Detect which cell encompasses the target text, then output its [x, y] center coordinate. 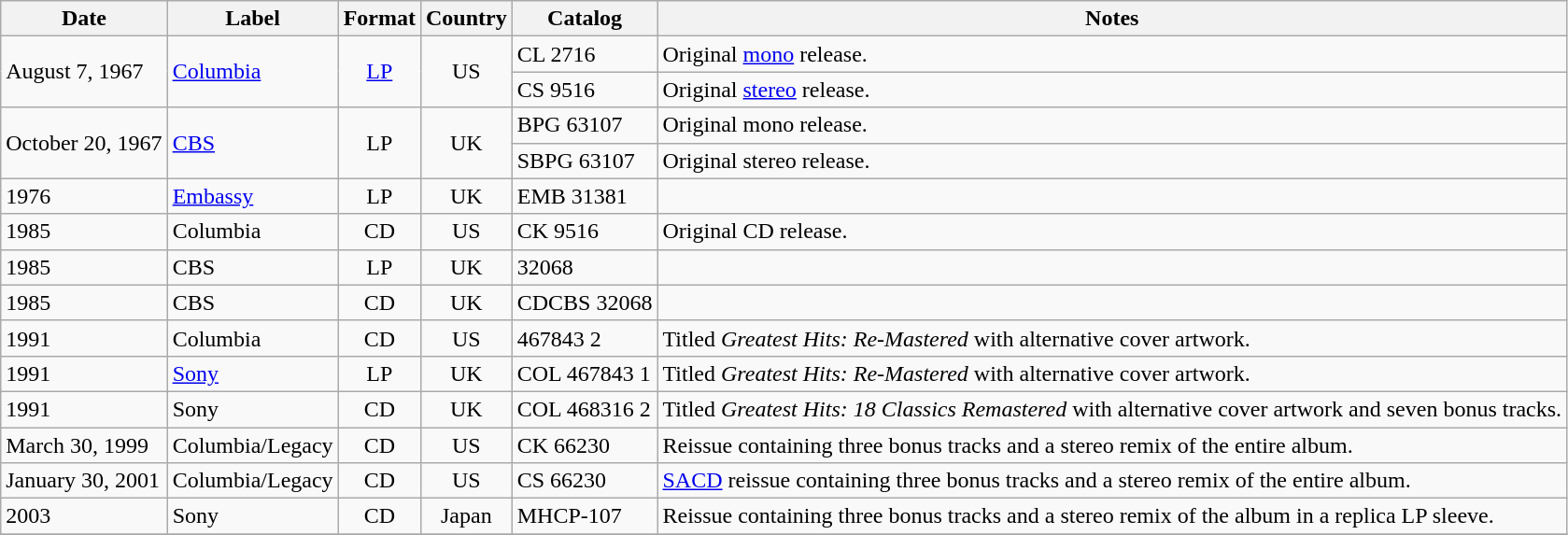
January 30, 2001 [84, 481]
32068 [585, 267]
CS 9516 [585, 90]
Country [466, 19]
Embassy [252, 196]
Original CD release. [1112, 232]
Japan [466, 516]
1976 [84, 196]
SBPG 63107 [585, 161]
MHCP-107 [585, 516]
Catalog [585, 19]
EMB 31381 [585, 196]
Notes [1112, 19]
CK 66230 [585, 445]
COL 468316 2 [585, 409]
October 20, 1967 [84, 143]
SACD reissue containing three bonus tracks and a stereo remix of the entire album. [1112, 481]
Format [379, 19]
COL 467843 1 [585, 373]
Label [252, 19]
Titled Greatest Hits: 18 Classics Remastered with alternative cover artwork and seven bonus tracks. [1112, 409]
Date [84, 19]
2003 [84, 516]
CL 2716 [585, 54]
BPG 63107 [585, 125]
CDCBS 32068 [585, 303]
CK 9516 [585, 232]
August 7, 1967 [84, 72]
467843 2 [585, 338]
Reissue containing three bonus tracks and a stereo remix of the album in a replica LP sleeve. [1112, 516]
March 30, 1999 [84, 445]
CS 66230 [585, 481]
Reissue containing three bonus tracks and a stereo remix of the entire album. [1112, 445]
